From the cell containing the given text, extract its center point as [X, Y] coordinate. 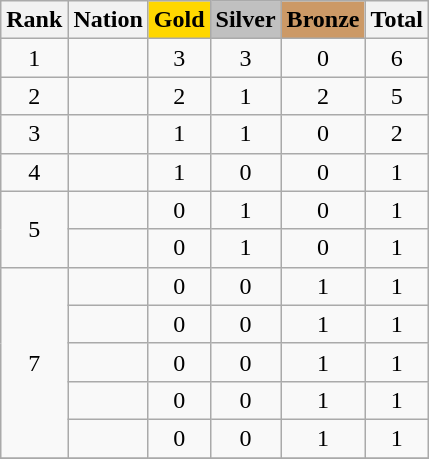
6 [397, 58]
Nation [108, 20]
Silver [246, 20]
Total [397, 20]
Gold [179, 20]
7 [34, 362]
4 [34, 172]
Rank [34, 20]
Bronze [323, 20]
